Return the [x, y] coordinate for the center point of the cell that contains the specified text.  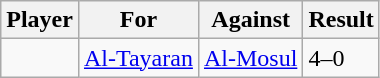
Result [341, 20]
Al-Mosul [250, 58]
Player [40, 20]
For [138, 20]
4–0 [341, 58]
Al-Tayaran [138, 58]
Against [250, 20]
